For the text-containing cell, return its midpoint in [X, Y] coordinate format. 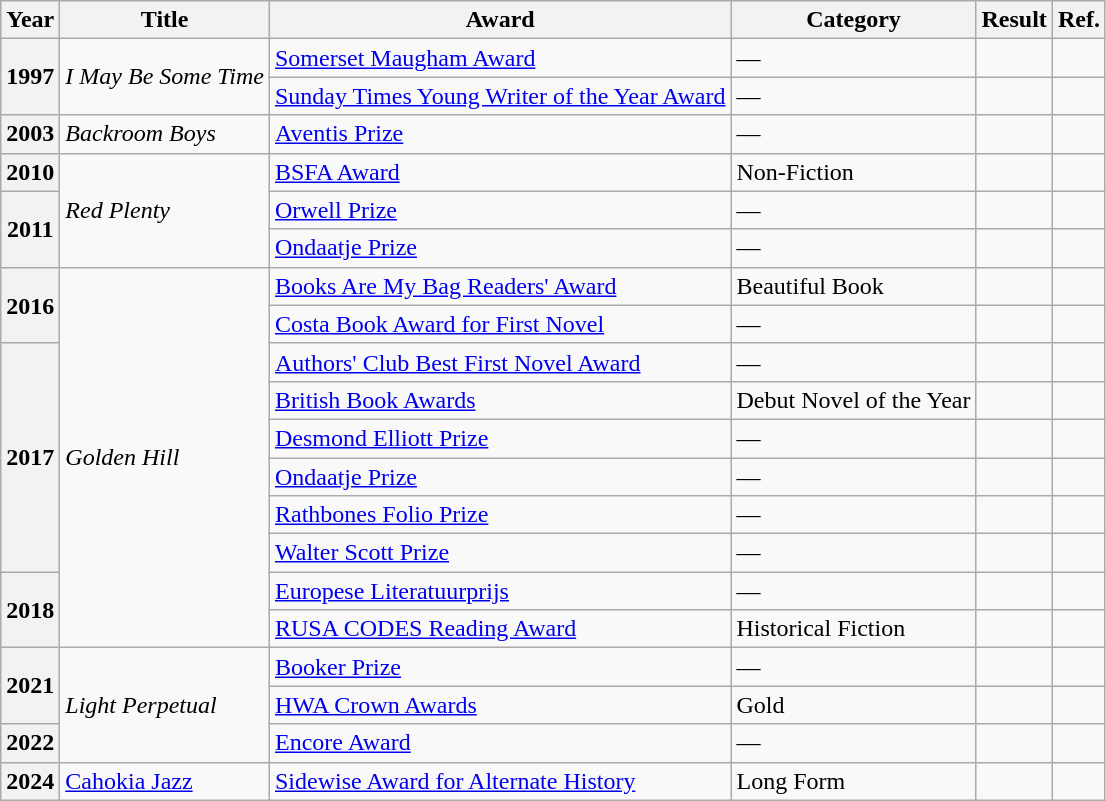
British Book Awards [500, 400]
2017 [30, 457]
HWA Crown Awards [500, 705]
Cahokia Jazz [165, 781]
2018 [30, 610]
Books Are My Bag Readers' Award [500, 286]
Non-Fiction [854, 172]
Aventis Prize [500, 134]
Gold [854, 705]
Golden Hill [165, 458]
Title [165, 20]
BSFA Award [500, 172]
2003 [30, 134]
Year [30, 20]
Rathbones Folio Prize [500, 515]
2010 [30, 172]
2016 [30, 305]
Encore Award [500, 743]
2011 [30, 229]
2021 [30, 686]
Result [1014, 20]
Debut Novel of the Year [854, 400]
Backroom Boys [165, 134]
Historical Fiction [854, 629]
Light Perpetual [165, 705]
Orwell Prize [500, 210]
Ref. [1078, 20]
Booker Prize [500, 667]
1997 [30, 77]
I May Be Some Time [165, 77]
Sunday Times Young Writer of the Year Award [500, 96]
Beautiful Book [854, 286]
2024 [30, 781]
Authors' Club Best First Novel Award [500, 362]
Somerset Maugham Award [500, 58]
2022 [30, 743]
Long Form [854, 781]
Walter Scott Prize [500, 553]
Red Plenty [165, 210]
Europese Literatuurprijs [500, 591]
Desmond Elliott Prize [500, 438]
RUSA CODES Reading Award [500, 629]
Category [854, 20]
Sidewise Award for Alternate History [500, 781]
Costa Book Award for First Novel [500, 324]
Award [500, 20]
